Return the [x, y] coordinate for the center point of the cell that contains the specified text.  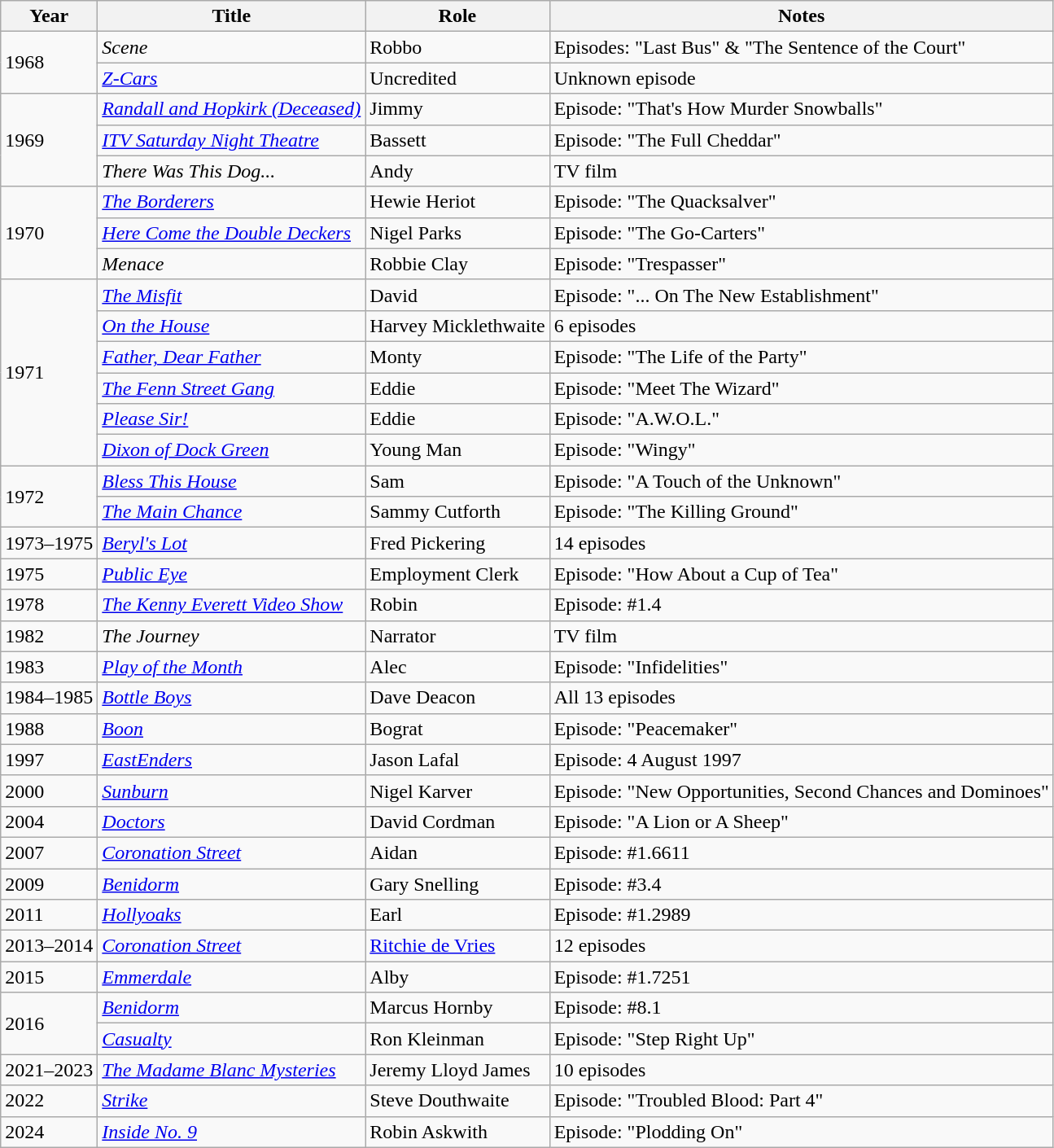
On the House [231, 326]
Episode: "The Life of the Party" [801, 357]
Episodes: "Last Bus" & "The Sentence of the Court" [801, 47]
1973–1975 [49, 543]
Nigel Parks [457, 233]
1982 [49, 636]
Episode: "Infidelities" [801, 667]
Sunburn [231, 791]
Marcus Hornby [457, 1008]
Dave Deacon [457, 698]
6 episodes [801, 326]
Episode: "The Quacksalver" [801, 202]
Episode: "The Full Cheddar" [801, 140]
10 episodes [801, 1070]
EastEnders [231, 760]
2011 [49, 915]
Robbo [457, 47]
Jeremy Lloyd James [457, 1070]
Jason Lafal [457, 760]
Episode: "The Go-Carters" [801, 233]
Randall and Hopkirk (Deceased) [231, 109]
Episode: 4 August 1997 [801, 760]
Boon [231, 729]
Bassett [457, 140]
Alby [457, 977]
ITV Saturday Night Theatre [231, 140]
Episode: "How About a Cup of Tea" [801, 574]
The Fenn Street Gang [231, 388]
2016 [49, 1023]
Strike [231, 1101]
Monty [457, 357]
Notes [801, 16]
Father, Dear Father [231, 357]
Bless This House [231, 481]
Narrator [457, 636]
1984–1985 [49, 698]
Episode: "The Killing Ground" [801, 512]
Episode: "A Touch of the Unknown" [801, 481]
2004 [49, 822]
12 episodes [801, 946]
2000 [49, 791]
Bottle Boys [231, 698]
Ritchie de Vries [457, 946]
Andy [457, 171]
Alec [457, 667]
Gary Snelling [457, 883]
Episode: "... On The New Establishment" [801, 295]
2015 [49, 977]
2022 [49, 1101]
1975 [49, 574]
Episode: "Trespasser" [801, 264]
Robin Askwith [457, 1132]
2009 [49, 883]
Episode: "Step Right Up" [801, 1039]
2013–2014 [49, 946]
The Borderers [231, 202]
Inside No. 9 [231, 1132]
Scene [231, 47]
There Was This Dog... [231, 171]
David Cordman [457, 822]
All 13 episodes [801, 698]
Harvey Micklethwaite [457, 326]
1983 [49, 667]
1997 [49, 760]
Young Man [457, 450]
Role [457, 16]
Episode: "Meet The Wizard" [801, 388]
Steve Douthwaite [457, 1101]
Episode: #1.2989 [801, 915]
Year [49, 16]
Dixon of Dock Green [231, 450]
Bograt [457, 729]
Nigel Karver [457, 791]
Episode: "A.W.O.L." [801, 419]
Robbie Clay [457, 264]
Doctors [231, 822]
Uncredited [457, 78]
2024 [49, 1132]
The Journey [231, 636]
14 episodes [801, 543]
Fred Pickering [457, 543]
Here Come the Double Deckers [231, 233]
Episode: "Plodding On" [801, 1132]
Episode: #1.6611 [801, 852]
Hollyoaks [231, 915]
1968 [49, 63]
The Misfit [231, 295]
Title [231, 16]
Please Sir! [231, 419]
Episode: "Peacemaker" [801, 729]
The Madame Blanc Mysteries [231, 1070]
1978 [49, 605]
Episode: "A Lion or A Sheep" [801, 822]
Robin [457, 605]
Earl [457, 915]
1969 [49, 140]
Episode: #1.7251 [801, 977]
Episode: "New Opportunities, Second Chances and Dominoes" [801, 791]
The Kenny Everett Video Show [231, 605]
Z-Cars [231, 78]
Beryl's Lot [231, 543]
1970 [49, 233]
Sam [457, 481]
2007 [49, 852]
1971 [49, 372]
Sammy Cutforth [457, 512]
2021–2023 [49, 1070]
Unknown episode [801, 78]
Casualty [231, 1039]
Hewie Heriot [457, 202]
Aidan [457, 852]
Jimmy [457, 109]
Ron Kleinman [457, 1039]
Employment Clerk [457, 574]
Episode: #1.4 [801, 605]
1972 [49, 497]
Emmerdale [231, 977]
Episode: "Wingy" [801, 450]
Play of the Month [231, 667]
Episode: "That's How Murder Snowballs" [801, 109]
The Main Chance [231, 512]
Public Eye [231, 574]
David [457, 295]
Episode: #8.1 [801, 1008]
Episode: "Troubled Blood: Part 4" [801, 1101]
Menace [231, 264]
Episode: #3.4 [801, 883]
1988 [49, 729]
